For the text-containing cell, return its midpoint in [X, Y] coordinate format. 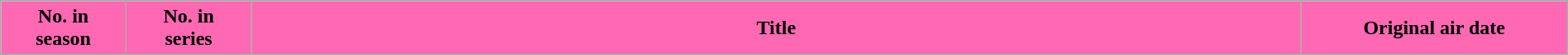
No. inseries [189, 28]
No. inseason [64, 28]
Title [776, 28]
Original air date [1434, 28]
